Return [X, Y] of the center of cell containing provided text 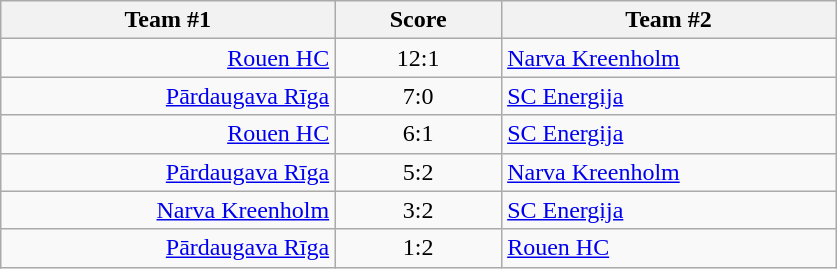
12:1 [418, 58]
7:0 [418, 96]
Score [418, 20]
1:2 [418, 248]
Team #1 [168, 20]
3:2 [418, 210]
Team #2 [669, 20]
6:1 [418, 134]
5:2 [418, 172]
